Search for the cell housing the specified text and yield its (x, y) center coordinate. 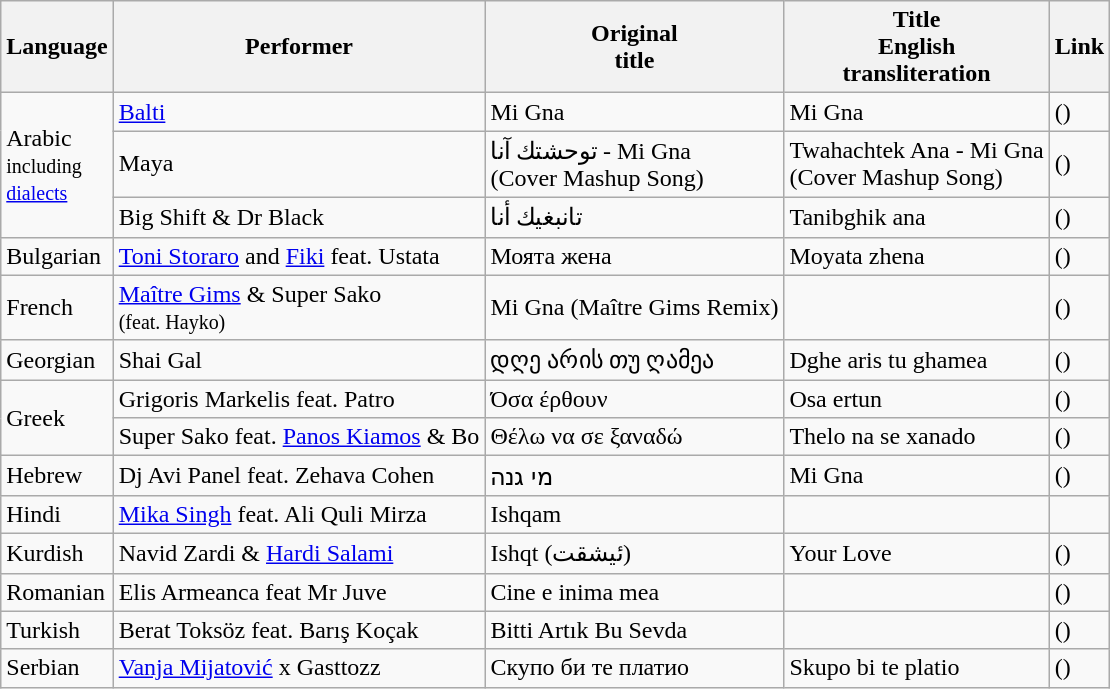
Ishqam (634, 514)
Your Love (916, 553)
Θέλω να σε ξαναδώ (634, 437)
Link (1079, 47)
توحشتك آنا - Mi Gna (Cover Mashup Song) (634, 164)
French (57, 308)
Elis Armeanca feat Mr Juve (299, 592)
Original title (634, 47)
Grigoris Markelis feat. Patro (299, 399)
Shai Gal (299, 360)
Osa ertun (916, 399)
Tanibghik ana (916, 217)
Georgian (57, 360)
Maya (299, 164)
Hebrew (57, 476)
Turkish (57, 630)
Ishqt (ئيشقت) (634, 553)
Twahachtek Ana - Mi Gna (Cover Mashup Song) (916, 164)
מי גנה (634, 476)
Skupo bi te platio (916, 668)
Arabic includingdialects (57, 165)
Moyata zhena (916, 256)
Vanja Mijatović x Gasttozz (299, 668)
Dghe aris tu ghamea (916, 360)
Bulgarian (57, 256)
Dj Avi Panel feat. Zehava Cohen (299, 476)
Balti (299, 112)
Romanian (57, 592)
Language (57, 47)
تانبغيك أنا (634, 217)
Berat Toksöz feat. Barış Koçak (299, 630)
Скупо би те платио (634, 668)
დღე არის თუ ღამეა (634, 360)
Kurdish (57, 553)
Bitti Artık Bu Sevda (634, 630)
Mi Gna (Maître Gims Remix) (634, 308)
Performer (299, 47)
Όσα έρθουν (634, 399)
Maître Gims & Super Sako(feat. Hayko) (299, 308)
Greek (57, 418)
Super Sako feat. Panos Kiamos & Bo (299, 437)
Big Shift & Dr Black (299, 217)
Thelo na se xanado (916, 437)
Title English transliteration (916, 47)
Моята жена (634, 256)
Mika Singh feat. Ali Quli Mirza (299, 514)
Toni Storaro and Fiki feat. Ustata (299, 256)
Navid Zardi & Hardi Salami (299, 553)
Hindi (57, 514)
Serbian (57, 668)
Cine e inima mea (634, 592)
